Capture the cell that displays the provided text and extract its (X, Y) central coordinate. 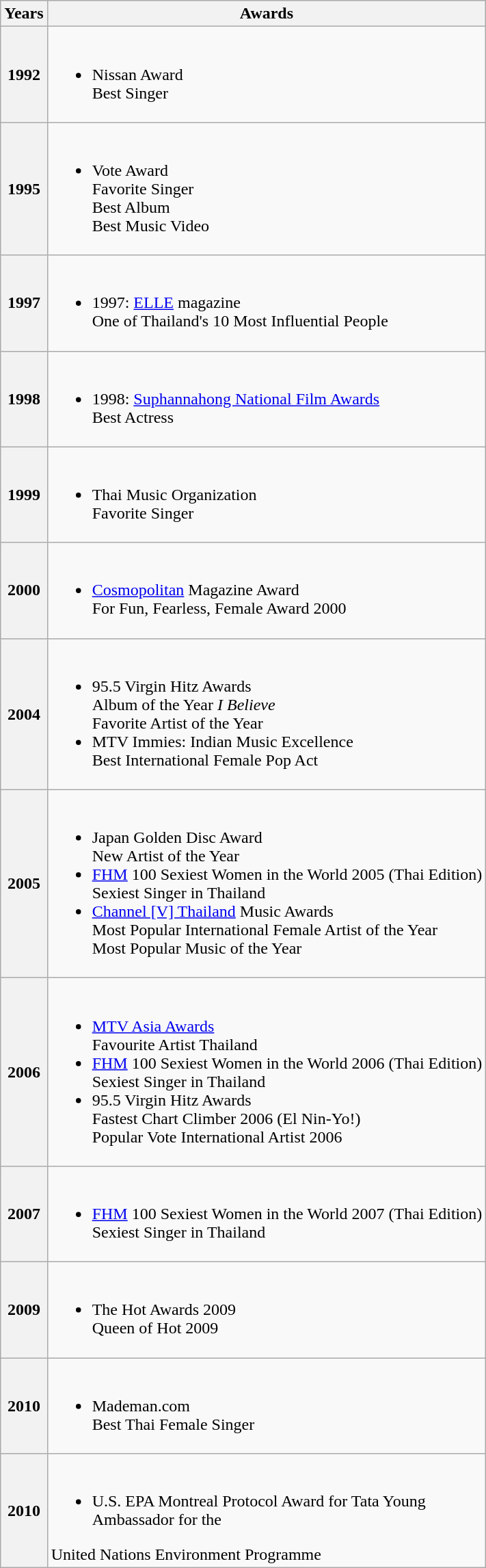
Years (24, 14)
95.5 Virgin Hitz AwardsAlbum of the Year I BelieveFavorite Artist of the YearMTV Immies: Indian Music ExcellenceBest International Female Pop Act (267, 714)
1997: ELLE magazineOne of Thailand's 10 Most Influential People (267, 303)
FHM 100 Sexiest Women in the World 2007 (Thai Edition)Sexiest Singer in Thailand (267, 1214)
1998: Suphannahong National Film Awards Best Actress (267, 399)
The Hot Awards 2009Queen of Hot 2009 (267, 1309)
Thai Music OrganizationFavorite Singer (267, 495)
Mademan.comBest Thai Female Singer (267, 1405)
1999 (24, 495)
2009 (24, 1309)
Nissan AwardBest Singer (267, 75)
1998 (24, 399)
Cosmopolitan Magazine AwardFor Fun, Fearless, Female Award 2000 (267, 590)
2004 (24, 714)
U.S. EPA Montreal Protocol Award for Tata YoungAmbassador for theUnited Nations Environment Programme (267, 1511)
1997 (24, 303)
2000 (24, 590)
Awards (267, 14)
Vote AwardFavorite SingerBest AlbumBest Music Video (267, 189)
1992 (24, 75)
1995 (24, 189)
2005 (24, 884)
2006 (24, 1071)
2007 (24, 1214)
